Capture the cell that displays the provided text and extract its (X, Y) central coordinate. 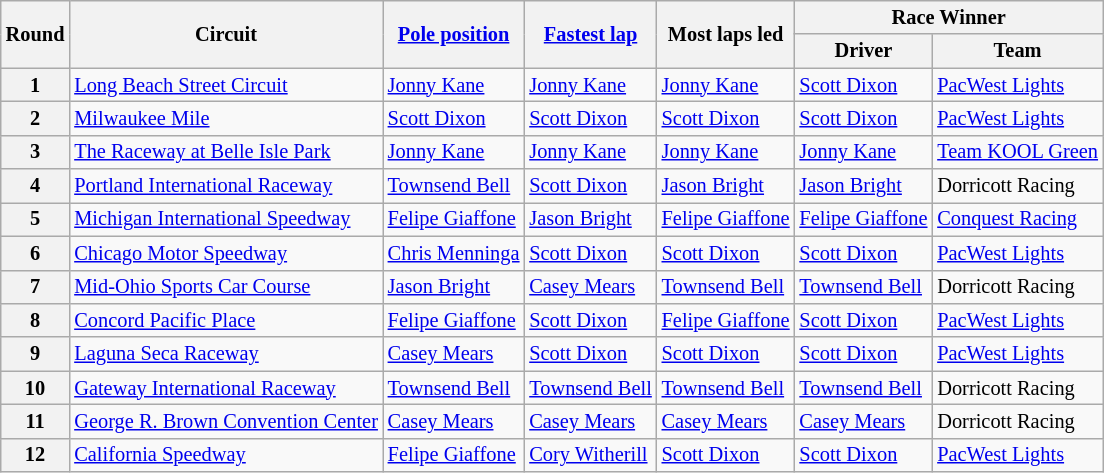
Michigan International Speedway (226, 219)
Team KOOL Green (1018, 152)
Concord Pacific Place (226, 320)
1 (36, 85)
Milwaukee Mile (226, 118)
7 (36, 287)
Cory Witherill (590, 455)
Pole position (454, 34)
Most laps led (726, 34)
Chicago Motor Speedway (226, 253)
Mid-Ohio Sports Car Course (226, 287)
Round (36, 34)
8 (36, 320)
Chris Menninga (454, 253)
4 (36, 186)
Gateway International Raceway (226, 388)
11 (36, 421)
Laguna Seca Raceway (226, 354)
George R. Brown Convention Center (226, 421)
Fastest lap (590, 34)
10 (36, 388)
Conquest Racing (1018, 219)
6 (36, 253)
Team (1018, 51)
Driver (864, 51)
9 (36, 354)
The Raceway at Belle Isle Park (226, 152)
Circuit (226, 34)
Portland International Raceway (226, 186)
3 (36, 152)
2 (36, 118)
12 (36, 455)
Race Winner (949, 17)
5 (36, 219)
Long Beach Street Circuit (226, 85)
California Speedway (226, 455)
